Scan for the cell matching the given text and deliver its [x, y] coordinate at center. 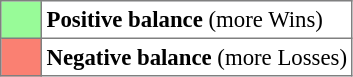
Positive balance (more Wins) [196, 20]
Negative balance (more Losses) [196, 57]
